Scan for the cell matching the given text and deliver its (X, Y) coordinate at center. 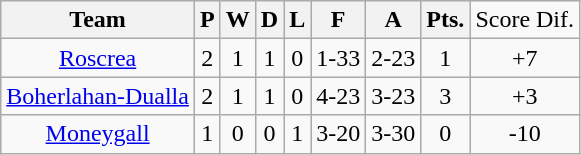
4-23 (338, 96)
3-30 (394, 134)
Roscrea (98, 58)
1-33 (338, 58)
+3 (525, 96)
F (338, 20)
P (207, 20)
2-23 (394, 58)
-10 (525, 134)
L (298, 20)
3-20 (338, 134)
3-23 (394, 96)
Score Dif. (525, 20)
+7 (525, 58)
Pts. (446, 20)
A (394, 20)
W (238, 20)
Team (98, 20)
D (269, 20)
Boherlahan-Dualla (98, 96)
Moneygall (98, 134)
3 (446, 96)
